Pinpoint the cell where the given text exists, returning its [X, Y] midpoint coordinate. 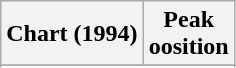
Chart (1994) [72, 34]
Peakoosition [188, 34]
